Capture the cell that displays the provided text and extract its [X, Y] central coordinate. 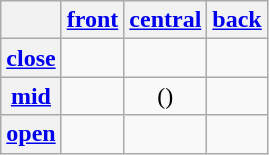
mid [31, 96]
close [31, 58]
central [166, 20]
() [166, 96]
back [237, 20]
open [31, 134]
front [92, 20]
